Return [X, Y] of the center of cell containing provided text 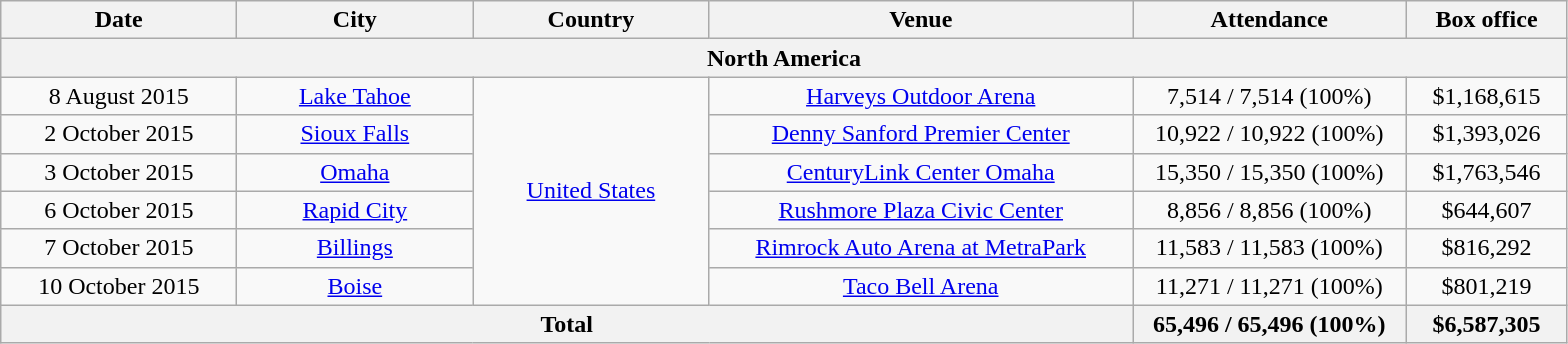
7,514 / 7,514 (100%) [1269, 96]
Box office [1486, 20]
Rimrock Auto Arena at MetraPark [921, 248]
Rapid City [355, 210]
City [355, 20]
Total [567, 324]
6 October 2015 [119, 210]
Lake Tahoe [355, 96]
11,271 / 11,271 (100%) [1269, 286]
Harveys Outdoor Arena [921, 96]
$816,292 [1486, 248]
Billings [355, 248]
Taco Bell Arena [921, 286]
Date [119, 20]
Rushmore Plaza Civic Center [921, 210]
$1,763,546 [1486, 172]
$644,607 [1486, 210]
North America [784, 58]
CenturyLink Center Omaha [921, 172]
$1,393,026 [1486, 134]
10,922 / 10,922 (100%) [1269, 134]
11,583 / 11,583 (100%) [1269, 248]
8,856 / 8,856 (100%) [1269, 210]
Country [591, 20]
Venue [921, 20]
2 October 2015 [119, 134]
Attendance [1269, 20]
10 October 2015 [119, 286]
Omaha [355, 172]
65,496 / 65,496 (100%) [1269, 324]
$801,219 [1486, 286]
Denny Sanford Premier Center [921, 134]
15,350 / 15,350 (100%) [1269, 172]
$1,168,615 [1486, 96]
United States [591, 191]
7 October 2015 [119, 248]
Sioux Falls [355, 134]
8 August 2015 [119, 96]
$6,587,305 [1486, 324]
Boise [355, 286]
3 October 2015 [119, 172]
